Return the [x, y] coordinate for the center point of the cell that contains the specified text.  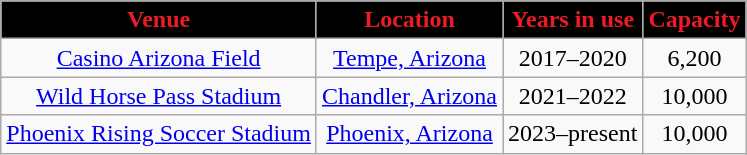
Location [409, 20]
2017–2020 [573, 58]
6,200 [694, 58]
Years in use [573, 20]
Casino Arizona Field [159, 58]
Wild Horse Pass Stadium [159, 96]
Chandler, Arizona [409, 96]
Phoenix, Arizona [409, 134]
Tempe, Arizona [409, 58]
Phoenix Rising Soccer Stadium [159, 134]
Capacity [694, 20]
2023–present [573, 134]
Venue [159, 20]
2021–2022 [573, 96]
